Pinpoint the cell where the given text exists, returning its [X, Y] midpoint coordinate. 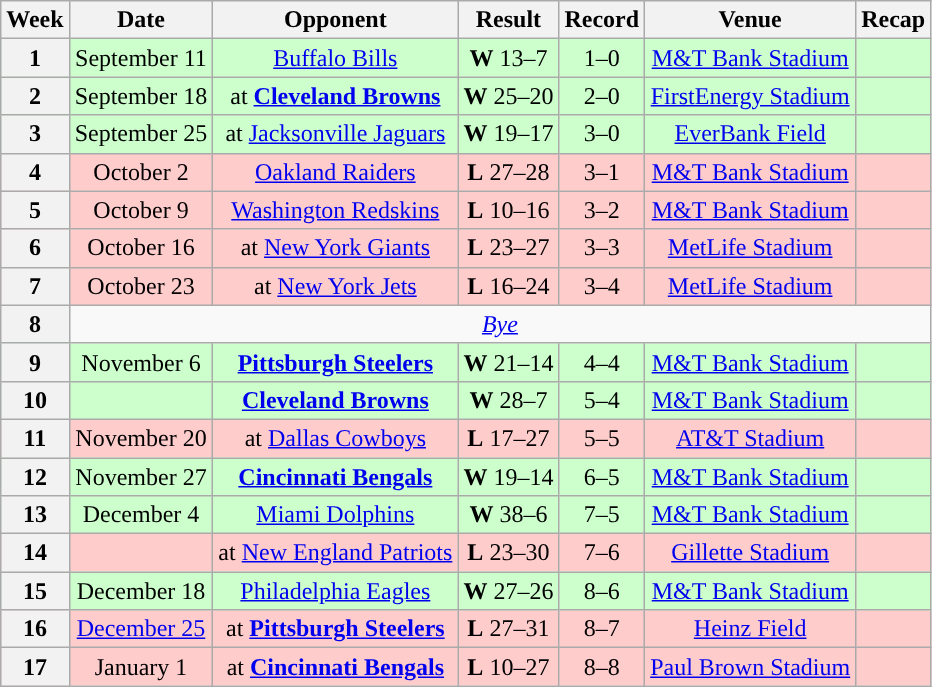
October 23 [141, 286]
at New England Patriots [336, 553]
November 6 [141, 362]
L 10–16 [508, 210]
5 [35, 210]
Paul Brown Stadium [750, 667]
December 25 [141, 629]
L 16–24 [508, 286]
W 38–6 [508, 515]
1–0 [602, 58]
12 [35, 477]
Gillette Stadium [750, 553]
December 4 [141, 515]
13 [35, 515]
W 21–14 [508, 362]
W 28–7 [508, 400]
September 18 [141, 96]
3–0 [602, 134]
L 10–27 [508, 667]
7 [35, 286]
6–5 [602, 477]
3–1 [602, 172]
Result [508, 20]
7–5 [602, 515]
7–6 [602, 553]
Pittsburgh Steelers [336, 362]
Cincinnati Bengals [336, 477]
at Dallas Cowboys [336, 438]
October 16 [141, 248]
Date [141, 20]
1 [35, 58]
September 11 [141, 58]
EverBank Field [750, 134]
January 1 [141, 667]
11 [35, 438]
at Cleveland Browns [336, 96]
AT&T Stadium [750, 438]
Opponent [336, 20]
Week [35, 20]
at New York Giants [336, 248]
Venue [750, 20]
5–5 [602, 438]
8 [35, 324]
Miami Dolphins [336, 515]
14 [35, 553]
October 2 [141, 172]
Bye [500, 324]
Buffalo Bills [336, 58]
4–4 [602, 362]
Record [602, 20]
at New York Jets [336, 286]
L 23–30 [508, 553]
17 [35, 667]
3–2 [602, 210]
W 19–14 [508, 477]
Cleveland Browns [336, 400]
Philadelphia Eagles [336, 591]
FirstEnergy Stadium [750, 96]
3–3 [602, 248]
November 20 [141, 438]
at Pittsburgh Steelers [336, 629]
October 9 [141, 210]
2–0 [602, 96]
November 27 [141, 477]
December 18 [141, 591]
Washington Redskins [336, 210]
Oakland Raiders [336, 172]
L 17–27 [508, 438]
3 [35, 134]
W 25–20 [508, 96]
8–7 [602, 629]
4 [35, 172]
9 [35, 362]
W 19–17 [508, 134]
10 [35, 400]
W 27–26 [508, 591]
Recap [894, 20]
L 23–27 [508, 248]
at Cincinnati Bengals [336, 667]
3–4 [602, 286]
16 [35, 629]
September 25 [141, 134]
15 [35, 591]
L 27–31 [508, 629]
at Jacksonville Jaguars [336, 134]
8–6 [602, 591]
6 [35, 248]
5–4 [602, 400]
W 13–7 [508, 58]
L 27–28 [508, 172]
8–8 [602, 667]
Heinz Field [750, 629]
2 [35, 96]
